Locate the cell with the specified text and output its (X, Y) center coordinate. 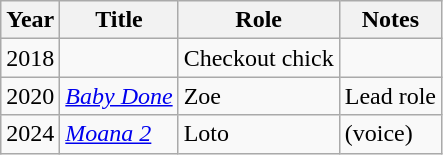
Year (30, 20)
Notes (390, 20)
Baby Done (119, 96)
Loto (258, 134)
Zoe (258, 96)
Title (119, 20)
Role (258, 20)
(voice) (390, 134)
Lead role (390, 96)
Checkout chick (258, 58)
2020 (30, 96)
Moana 2 (119, 134)
2018 (30, 58)
2024 (30, 134)
